Return [x, y] of the center of cell containing provided text 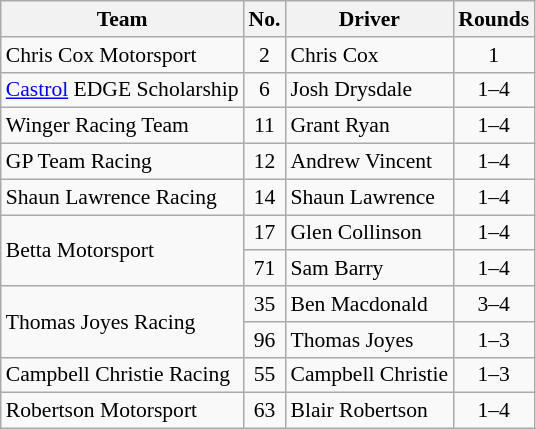
1 [494, 55]
No. [265, 19]
Josh Drysdale [369, 90]
Shaun Lawrence Racing [122, 197]
Robertson Motorsport [122, 411]
2 [265, 55]
Sam Barry [369, 269]
Team [122, 19]
Ben Macdonald [369, 304]
Campbell Christie [369, 375]
Glen Collinson [369, 233]
17 [265, 233]
63 [265, 411]
14 [265, 197]
Shaun Lawrence [369, 197]
Driver [369, 19]
Castrol EDGE Scholarship [122, 90]
Chris Cox Motorsport [122, 55]
55 [265, 375]
11 [265, 126]
71 [265, 269]
Andrew Vincent [369, 162]
3–4 [494, 304]
Thomas Joyes [369, 340]
96 [265, 340]
12 [265, 162]
Rounds [494, 19]
Betta Motorsport [122, 250]
GP Team Racing [122, 162]
Chris Cox [369, 55]
Blair Robertson [369, 411]
Campbell Christie Racing [122, 375]
Grant Ryan [369, 126]
Winger Racing Team [122, 126]
Thomas Joyes Racing [122, 322]
6 [265, 90]
35 [265, 304]
